Capture the cell that displays the provided text and extract its [X, Y] central coordinate. 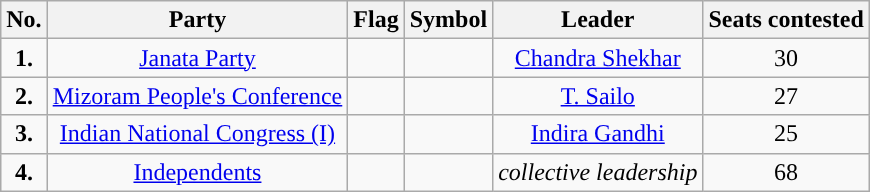
4. [24, 172]
Seats contested [786, 20]
25 [786, 134]
30 [786, 58]
Party [198, 20]
2. [24, 96]
Janata Party [198, 58]
Indian National Congress (I) [198, 134]
1. [24, 58]
No. [24, 20]
Symbol [448, 20]
collective leadership [598, 172]
3. [24, 134]
Independents [198, 172]
68 [786, 172]
Indira Gandhi [598, 134]
T. Sailo [598, 96]
Chandra Shekhar [598, 58]
27 [786, 96]
Leader [598, 20]
Flag [376, 20]
Mizoram People's Conference [198, 96]
